Scan for the cell matching the given text and deliver its (x, y) coordinate at center. 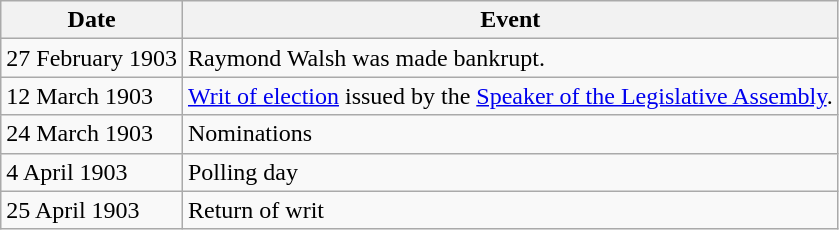
Date (92, 20)
12 March 1903 (92, 96)
27 February 1903 (92, 58)
Writ of election issued by the Speaker of the Legislative Assembly. (510, 96)
24 March 1903 (92, 134)
Nominations (510, 134)
Raymond Walsh was made bankrupt. (510, 58)
Return of writ (510, 210)
Event (510, 20)
Polling day (510, 172)
25 April 1903 (92, 210)
4 April 1903 (92, 172)
